Scan for the cell matching the given text and deliver its (X, Y) coordinate at center. 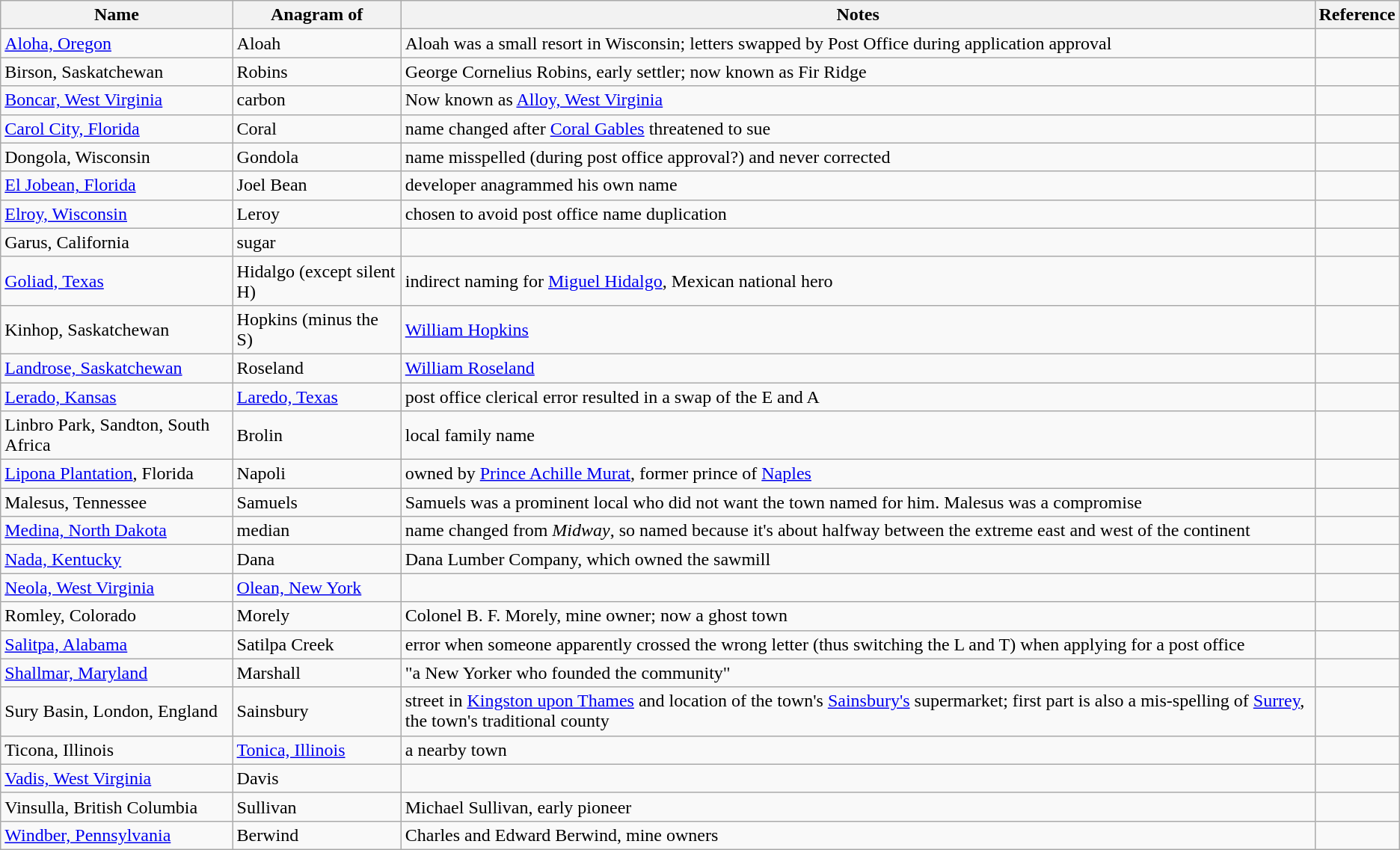
Name (117, 15)
Reference (1357, 15)
name changed from Midway, so named because it's about halfway between the extreme east and west of the continent (858, 531)
Colonel B. F. Morely, mine owner; now a ghost town (858, 616)
Shallmar, Maryland (117, 673)
Now known as Alloy, West Virginia (858, 100)
median (317, 531)
name changed after Coral Gables threatened to sue (858, 129)
Aloah was a small resort in Wisconsin; letters swapped by Post Office during application approval (858, 43)
Michael Sullivan, early pioneer (858, 807)
Garus, California (117, 242)
Kinhop, Saskatchewan (117, 329)
Dana (317, 559)
William Hopkins (858, 329)
William Roseland (858, 368)
owned by Prince Achille Murat, former prince of Naples (858, 474)
Carol City, Florida (117, 129)
carbon (317, 100)
Vinsulla, British Columbia (117, 807)
Gondola (317, 157)
Satilpa Creek (317, 644)
Sury Basin, London, England (117, 712)
name misspelled (during post office approval?) and never corrected (858, 157)
chosen to avoid post office name duplication (858, 214)
Neola, West Virginia (117, 588)
developer anagrammed his own name (858, 185)
post office clerical error resulted in a swap of the E and A (858, 397)
Marshall (317, 673)
Aloah (317, 43)
Dana Lumber Company, which owned the sawmill (858, 559)
Tonica, Illinois (317, 750)
George Cornelius Robins, early settler; now known as Fir Ridge (858, 72)
Davis (317, 778)
Medina, North Dakota (117, 531)
Berwind (317, 835)
"a New Yorker who founded the community" (858, 673)
a nearby town (858, 750)
Roseland (317, 368)
local family name (858, 435)
Leroy (317, 214)
Brolin (317, 435)
Hidalgo (except silent H) (317, 281)
Laredo, Texas (317, 397)
Boncar, West Virginia (117, 100)
Vadis, West Virginia (117, 778)
Olean, New York (317, 588)
Ticona, Illinois (117, 750)
Malesus, Tennessee (117, 502)
Landrose, Saskatchewan (117, 368)
Anagram of (317, 15)
Sullivan (317, 807)
Windber, Pennsylvania (117, 835)
Notes (858, 15)
Goliad, Texas (117, 281)
Hopkins (minus the S) (317, 329)
Birson, Saskatchewan (117, 72)
Nada, Kentucky (117, 559)
error when someone apparently crossed the wrong letter (thus switching the L and T) when applying for a post office (858, 644)
Romley, Colorado (117, 616)
Salitpa, Alabama (117, 644)
Lipona Plantation, Florida (117, 474)
Morely (317, 616)
Joel Bean (317, 185)
Elroy, Wisconsin (117, 214)
Linbro Park, Sandton, South Africa (117, 435)
indirect naming for Miguel Hidalgo, Mexican national hero (858, 281)
Napoli (317, 474)
Samuels (317, 502)
sugar (317, 242)
Sainsbury (317, 712)
El Jobean, Florida (117, 185)
Lerado, Kansas (117, 397)
Charles and Edward Berwind, mine owners (858, 835)
Samuels was a prominent local who did not want the town named for him. Malesus was a compromise (858, 502)
Aloha, Oregon (117, 43)
Coral (317, 129)
Robins (317, 72)
Dongola, Wisconsin (117, 157)
